Return [x, y] of the center of cell containing provided text 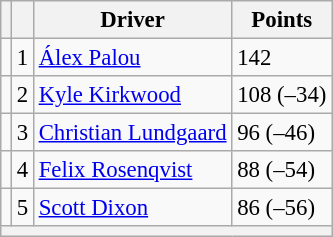
Scott Dixon [132, 208]
96 (–46) [282, 133]
142 [282, 58]
5 [22, 208]
Christian Lundgaard [132, 133]
1 [22, 58]
Points [282, 20]
3 [22, 133]
86 (–56) [282, 208]
4 [22, 170]
2 [22, 95]
88 (–54) [282, 170]
Felix Rosenqvist [132, 170]
Álex Palou [132, 58]
108 (–34) [282, 95]
Kyle Kirkwood [132, 95]
Driver [132, 20]
